Provide the [X, Y] coordinate of the cell's center where the given text is located.  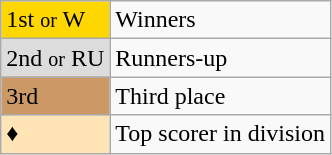
Winners [220, 20]
3rd [56, 96]
♦ [56, 134]
Third place [220, 96]
2nd or RU [56, 58]
Top scorer in division [220, 134]
1st or W [56, 20]
Runners-up [220, 58]
